Detect which cell encompasses the target text, then output its (x, y) center coordinate. 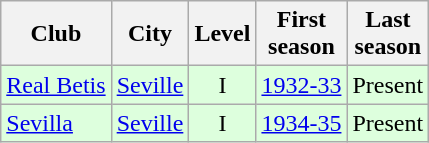
Sevilla (56, 123)
Club (56, 34)
Real Betis (56, 85)
1934-35 (302, 123)
Lastseason (388, 34)
City (150, 34)
Level (222, 34)
Firstseason (302, 34)
1932-33 (302, 85)
